Determine the (X, Y) coordinate at the center of the cell enclosing the given text.  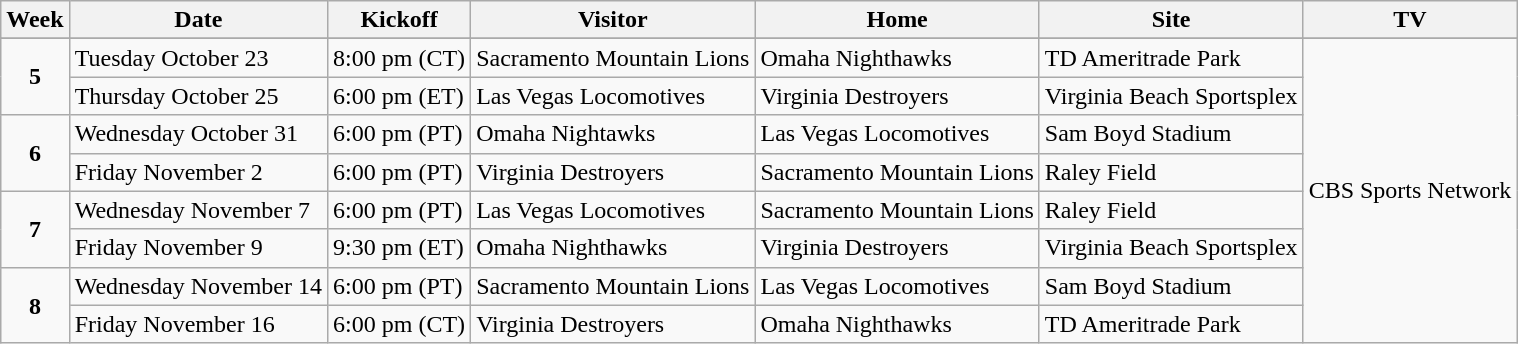
6 (35, 153)
6:00 pm (ET) (400, 96)
8:00 pm (CT) (400, 58)
Tuesday October 23 (198, 58)
Omaha Nightawks (613, 134)
6:00 pm (CT) (400, 324)
8 (35, 305)
5 (35, 77)
Site (1171, 20)
Wednesday November 14 (198, 286)
Thursday October 25 (198, 96)
Visitor (613, 20)
CBS Sports Network (1410, 191)
Friday November 9 (198, 248)
Home (897, 20)
7 (35, 229)
Date (198, 20)
TV (1410, 20)
Week (35, 20)
9:30 pm (ET) (400, 248)
Wednesday October 31 (198, 134)
Friday November 16 (198, 324)
Wednesday November 7 (198, 210)
Kickoff (400, 20)
Friday November 2 (198, 172)
